Identify which cell holds the provided text, then report its (X, Y) central coordinate. 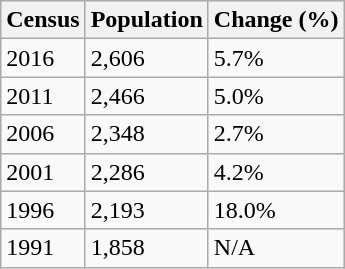
2,193 (146, 210)
2006 (43, 134)
Census (43, 20)
2,466 (146, 96)
2,348 (146, 134)
2011 (43, 96)
Population (146, 20)
Change (%) (276, 20)
1996 (43, 210)
2,606 (146, 58)
2016 (43, 58)
2.7% (276, 134)
5.0% (276, 96)
4.2% (276, 172)
1991 (43, 248)
2001 (43, 172)
5.7% (276, 58)
1,858 (146, 248)
N/A (276, 248)
18.0% (276, 210)
2,286 (146, 172)
